Output the [x, y] coordinate of the center of the cell containing the given text.  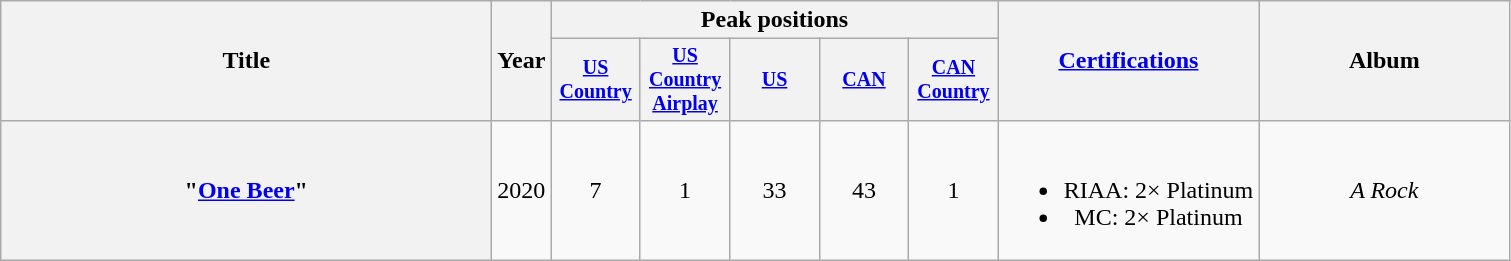
A Rock [1384, 190]
US Country Airplay [684, 80]
US Country [596, 80]
43 [864, 190]
RIAA: 2× PlatinumMC: 2× Platinum [1128, 190]
CAN [864, 80]
Title [246, 61]
"One Beer" [246, 190]
US [774, 80]
Certifications [1128, 61]
2020 [522, 190]
Year [522, 61]
Peak positions [774, 20]
Album [1384, 61]
CAN Country [954, 80]
33 [774, 190]
7 [596, 190]
